Identify which cell holds the provided text, then report its [X, Y] central coordinate. 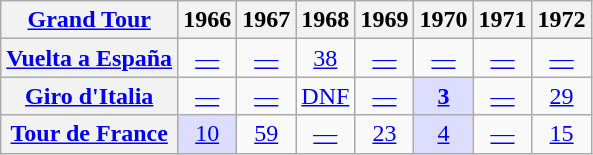
10 [208, 134]
Vuelta a España [90, 58]
29 [562, 96]
1966 [208, 20]
3 [444, 96]
1971 [502, 20]
1970 [444, 20]
DNF [326, 96]
1972 [562, 20]
15 [562, 134]
Giro d'Italia [90, 96]
1968 [326, 20]
Tour de France [90, 134]
23 [384, 134]
1969 [384, 20]
1967 [266, 20]
59 [266, 134]
38 [326, 58]
4 [444, 134]
Grand Tour [90, 20]
